Pinpoint the cell where the given text exists, returning its (X, Y) midpoint coordinate. 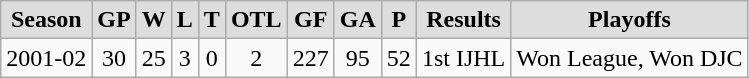
T (212, 20)
2001-02 (46, 58)
OTL (256, 20)
3 (184, 58)
Season (46, 20)
GF (310, 20)
Won League, Won DJC (630, 58)
30 (114, 58)
2 (256, 58)
0 (212, 58)
25 (154, 58)
L (184, 20)
52 (398, 58)
1st IJHL (463, 58)
W (154, 20)
Playoffs (630, 20)
P (398, 20)
Results (463, 20)
GA (358, 20)
227 (310, 58)
GP (114, 20)
95 (358, 58)
